For the text-containing cell, return its midpoint in (x, y) coordinate format. 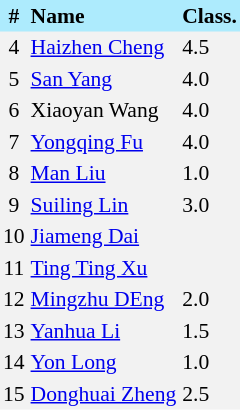
Mingzhu DEng (104, 300)
10 (14, 236)
4.5 (210, 48)
15 (14, 394)
2.5 (210, 394)
Yon Long (104, 362)
Class. (210, 16)
6 (14, 110)
Man Liu (104, 174)
5 (14, 79)
2.0 (210, 300)
13 (14, 331)
Yongqing Fu (104, 142)
Name (104, 16)
Jiameng Dai (104, 236)
11 (14, 268)
1.5 (210, 331)
12 (14, 300)
14 (14, 362)
Yanhua Li (104, 331)
7 (14, 142)
9 (14, 205)
Donghuai Zheng (104, 394)
# (14, 16)
8 (14, 174)
3.0 (210, 205)
San Yang (104, 79)
Haizhen Cheng (104, 48)
Ting Ting Xu (104, 268)
Suiling Lin (104, 205)
4 (14, 48)
Xiaoyan Wang (104, 110)
